Scan for the cell matching the given text and deliver its [x, y] coordinate at center. 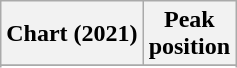
Peakposition [189, 34]
Chart (2021) [72, 34]
